Search for the cell housing the specified text and yield its [x, y] center coordinate. 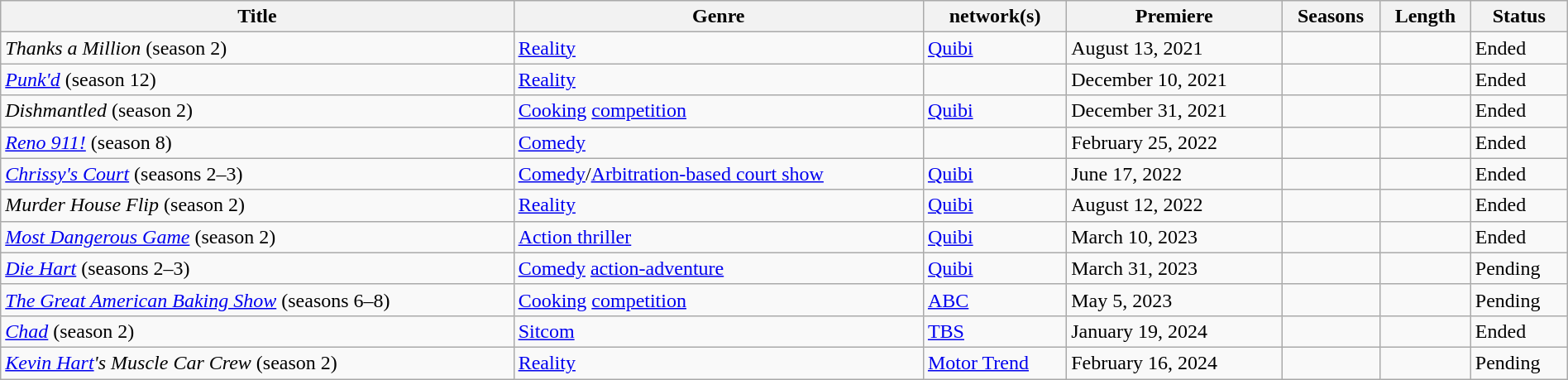
August 13, 2021 [1174, 48]
Sitcom [718, 331]
February 16, 2024 [1174, 363]
The Great American Baking Show (seasons 6–8) [257, 300]
March 31, 2023 [1174, 268]
Chrissy's Court (seasons 2–3) [257, 174]
Motor Trend [994, 363]
Reno 911! (season 8) [257, 142]
Die Hart (seasons 2–3) [257, 268]
June 17, 2022 [1174, 174]
January 19, 2024 [1174, 331]
Seasons [1331, 17]
May 5, 2023 [1174, 300]
Punk'd (season 12) [257, 79]
Comedy [718, 142]
Premiere [1174, 17]
August 12, 2022 [1174, 205]
February 25, 2022 [1174, 142]
Thanks a Million (season 2) [257, 48]
ABC [994, 300]
Murder House Flip (season 2) [257, 205]
TBS [994, 331]
Status [1518, 17]
Title [257, 17]
network(s) [994, 17]
Most Dangerous Game (season 2) [257, 237]
December 10, 2021 [1174, 79]
Kevin Hart's Muscle Car Crew (season 2) [257, 363]
Comedy/Arbitration-based court show [718, 174]
Dishmantled (season 2) [257, 111]
March 10, 2023 [1174, 237]
Comedy action-adventure [718, 268]
Action thriller [718, 237]
Genre [718, 17]
Chad (season 2) [257, 331]
Length [1425, 17]
December 31, 2021 [1174, 111]
